Identify which cell holds the provided text, then report its (x, y) central coordinate. 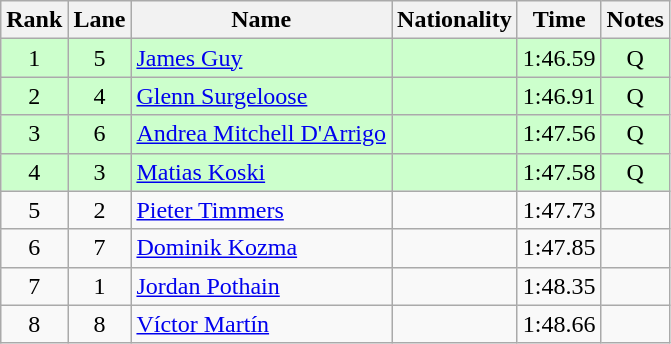
1:47.73 (559, 210)
Víctor Martín (262, 324)
James Guy (262, 58)
Lane (100, 20)
Name (262, 20)
1:47.56 (559, 134)
1:46.59 (559, 58)
Dominik Kozma (262, 248)
Time (559, 20)
Andrea Mitchell D'Arrigo (262, 134)
Pieter Timmers (262, 210)
Nationality (455, 20)
Matias Koski (262, 172)
Glenn Surgeloose (262, 96)
1:46.91 (559, 96)
Jordan Pothain (262, 286)
1:48.66 (559, 324)
1:48.35 (559, 286)
Notes (635, 20)
1:47.85 (559, 248)
Rank (34, 20)
1:47.58 (559, 172)
